From the cell containing the given text, extract its center point as (x, y) coordinate. 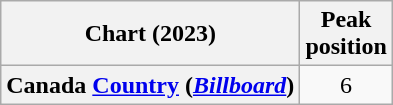
Peakposition (346, 34)
Chart (2023) (150, 34)
Canada Country (Billboard) (150, 85)
6 (346, 85)
